Determine the [x, y] coordinate at the center of the cell enclosing the given text.  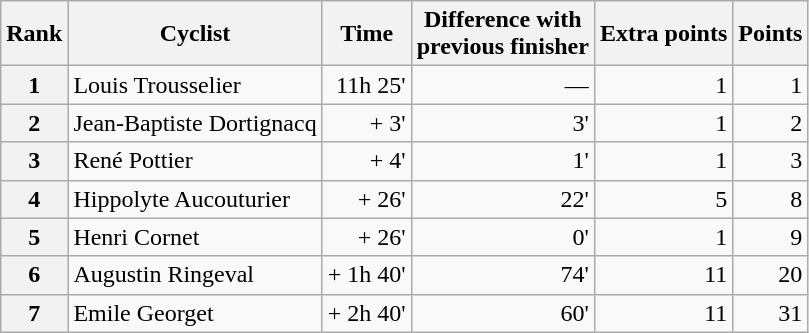
Points [770, 34]
20 [770, 275]
Time [366, 34]
Henri Cornet [195, 237]
74' [502, 275]
+ 3' [366, 123]
Jean-Baptiste Dortignacq [195, 123]
3' [502, 123]
Augustin Ringeval [195, 275]
11h 25' [366, 85]
7 [34, 313]
— [502, 85]
8 [770, 199]
Cyclist [195, 34]
+ 2h 40' [366, 313]
+ 1h 40' [366, 275]
9 [770, 237]
22' [502, 199]
Emile Georget [195, 313]
6 [34, 275]
René Pottier [195, 161]
Hippolyte Aucouturier [195, 199]
1' [502, 161]
0' [502, 237]
60' [502, 313]
Louis Trousselier [195, 85]
Difference withprevious finisher [502, 34]
31 [770, 313]
4 [34, 199]
Rank [34, 34]
Extra points [663, 34]
+ 4' [366, 161]
